For the text-containing cell, return its midpoint in (x, y) coordinate format. 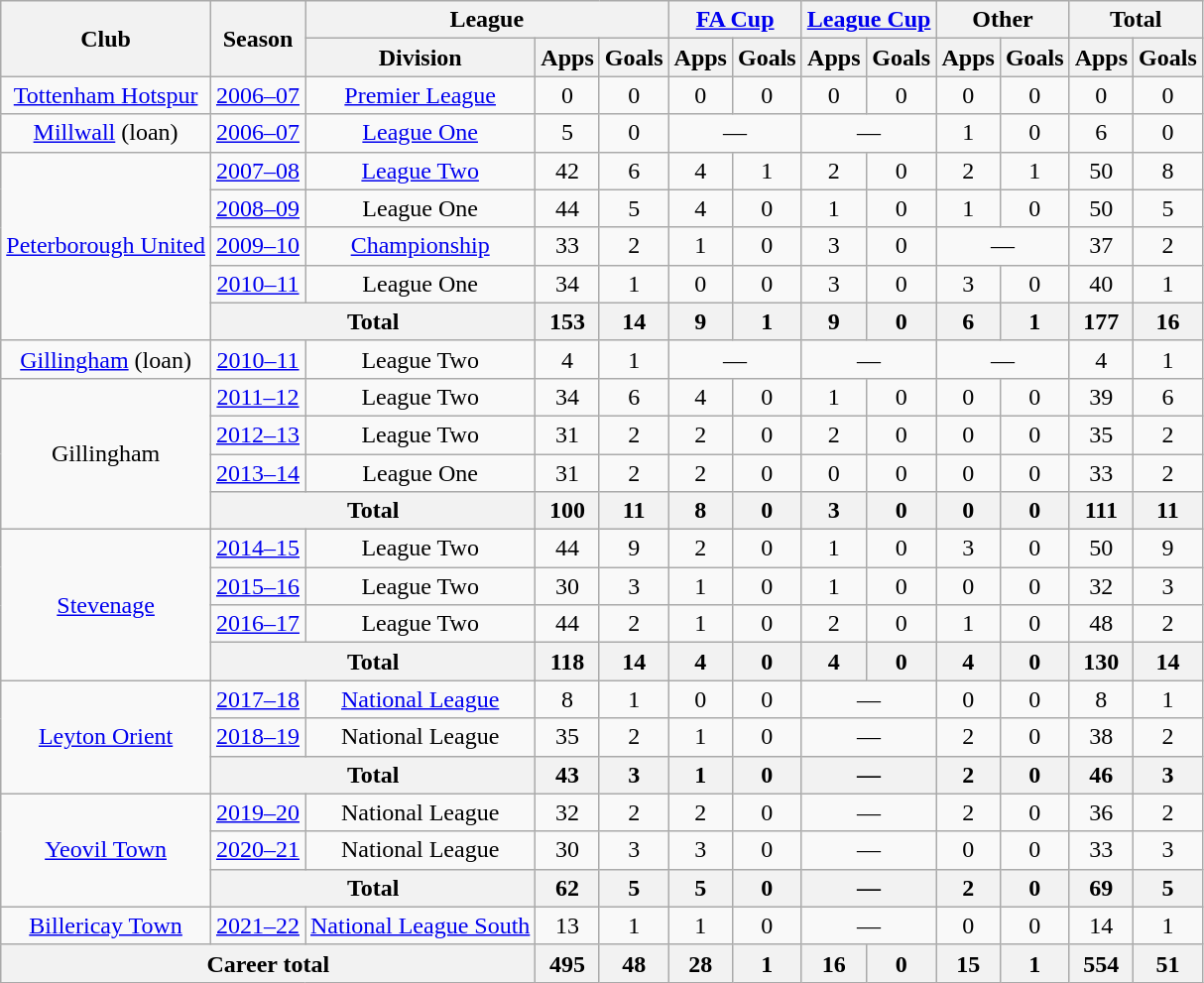
Championship (421, 246)
43 (567, 775)
46 (1101, 775)
118 (567, 662)
Division (421, 58)
495 (567, 963)
42 (567, 171)
FA Cup (735, 20)
Billericay Town (106, 925)
2015–16 (258, 586)
554 (1101, 963)
2007–08 (258, 171)
Career total (268, 963)
39 (1101, 397)
153 (567, 321)
League (488, 20)
2017–18 (258, 699)
15 (968, 963)
111 (1101, 511)
2014–15 (258, 549)
2020–21 (258, 850)
Other (1003, 20)
Gillingham (loan) (106, 359)
League Cup (869, 20)
Millwall (loan) (106, 133)
2021–22 (258, 925)
2018–19 (258, 737)
Stevenage (106, 605)
100 (567, 511)
51 (1168, 963)
130 (1101, 662)
Season (258, 39)
Yeovil Town (106, 850)
2008–09 (258, 208)
38 (1101, 737)
Tottenham Hotspur (106, 95)
36 (1101, 812)
2009–10 (258, 246)
2013–14 (258, 473)
2011–12 (258, 397)
Premier League (421, 95)
69 (1101, 888)
Club (106, 39)
Gillingham (106, 453)
National League South (421, 925)
Leyton Orient (106, 737)
13 (567, 925)
2016–17 (258, 624)
2019–20 (258, 812)
62 (567, 888)
37 (1101, 246)
2012–13 (258, 434)
40 (1101, 284)
Peterborough United (106, 246)
177 (1101, 321)
28 (700, 963)
